Pinpoint the cell where the given text exists, returning its [X, Y] midpoint coordinate. 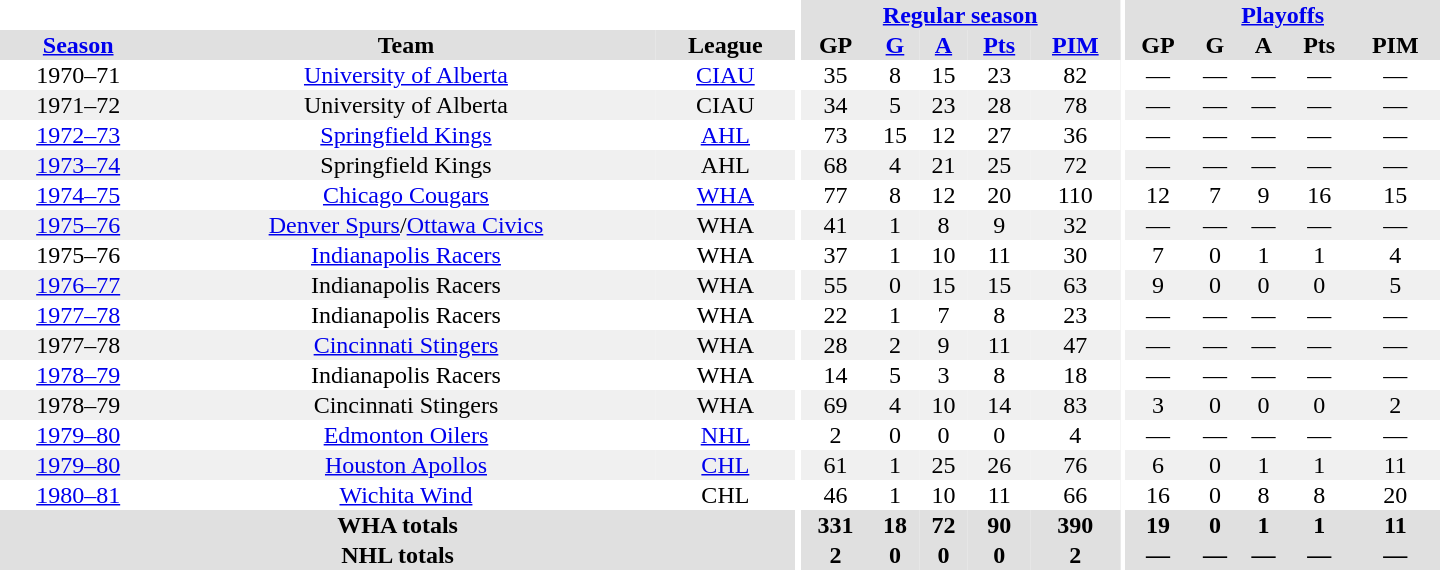
390 [1076, 525]
19 [1158, 525]
Houston Apollos [406, 465]
331 [836, 525]
6 [1158, 465]
NHL [726, 435]
Edmonton Oilers [406, 435]
NHL totals [398, 555]
30 [1076, 255]
Playoffs [1282, 15]
76 [1076, 465]
27 [1000, 135]
47 [1076, 345]
1974–75 [78, 195]
69 [836, 405]
110 [1076, 195]
63 [1076, 285]
37 [836, 255]
22 [836, 315]
Denver Spurs/Ottawa Civics [406, 225]
66 [1076, 495]
90 [1000, 525]
WHA totals [398, 525]
1971–72 [78, 105]
Season [78, 45]
41 [836, 225]
73 [836, 135]
Chicago Cougars [406, 195]
78 [1076, 105]
1976–77 [78, 285]
61 [836, 465]
1972–73 [78, 135]
34 [836, 105]
Regular season [960, 15]
83 [1076, 405]
68 [836, 165]
46 [836, 495]
1973–74 [78, 165]
Team [406, 45]
21 [944, 165]
1970–71 [78, 75]
82 [1076, 75]
77 [836, 195]
35 [836, 75]
36 [1076, 135]
League [726, 45]
55 [836, 285]
32 [1076, 225]
1980–81 [78, 495]
26 [1000, 465]
Wichita Wind [406, 495]
